Search for the cell housing the specified text and yield its [X, Y] center coordinate. 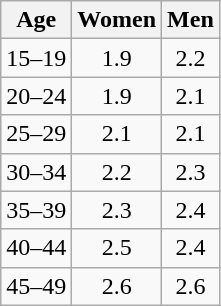
20–24 [36, 96]
Men [191, 20]
15–19 [36, 58]
35–39 [36, 210]
40–44 [36, 248]
45–49 [36, 286]
30–34 [36, 172]
Women [117, 20]
Age [36, 20]
2.5 [117, 248]
25–29 [36, 134]
